From the cell containing the given text, extract its center point as (X, Y) coordinate. 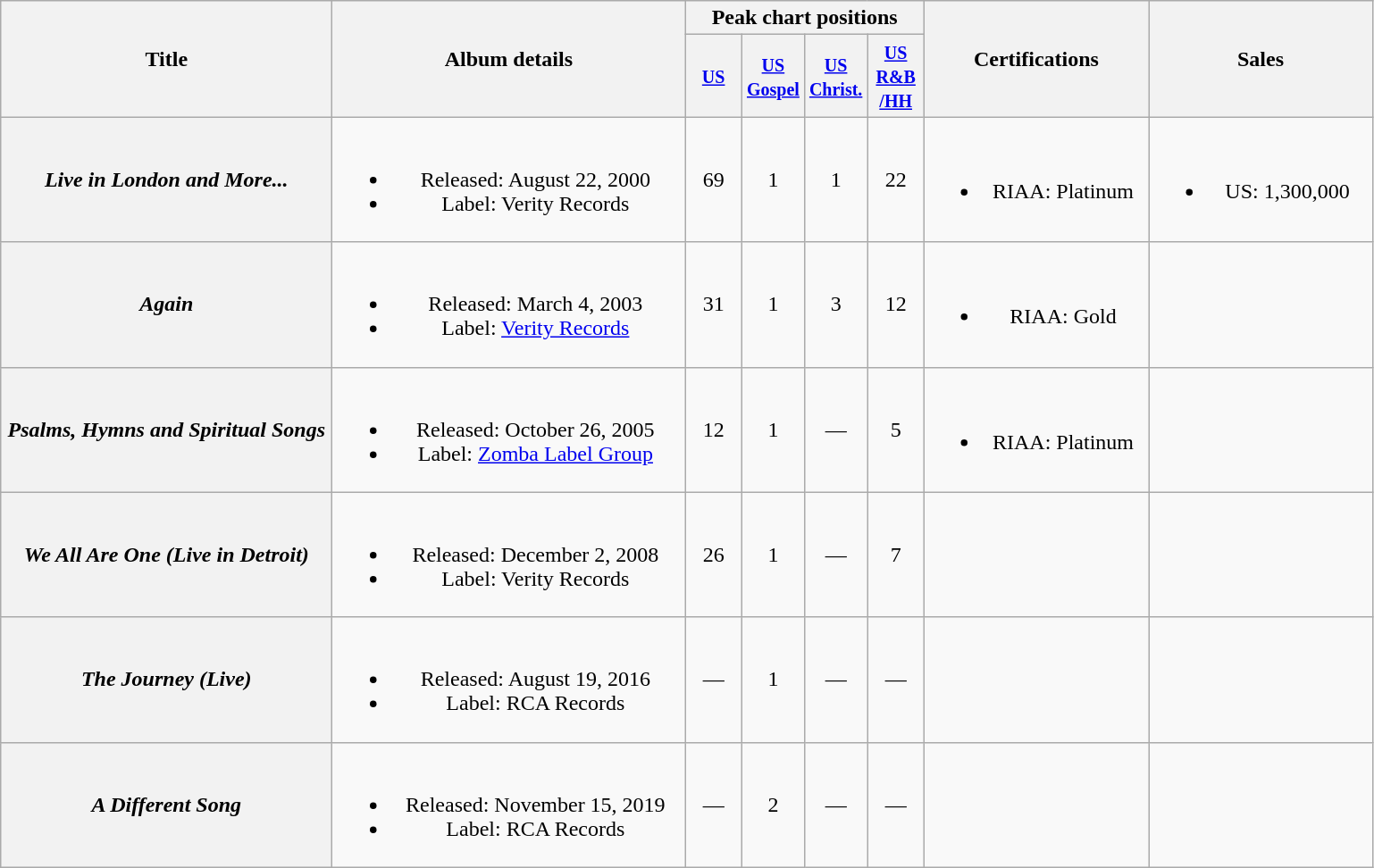
Certifications (1036, 59)
26 (714, 555)
US Christ. (835, 76)
Live in London and More... (166, 179)
Released: August 22, 2000Label: Verity Records (509, 179)
3 (835, 305)
The Journey (Live) (166, 680)
US (714, 76)
Sales (1261, 59)
We All Are One (Live in Detroit) (166, 555)
Title (166, 59)
A Different Song (166, 805)
Psalms, Hymns and Spiritual Songs (166, 430)
31 (714, 305)
RIAA: Gold (1036, 305)
Again (166, 305)
Peak chart positions (805, 18)
US Gospel (773, 76)
Released: October 26, 2005Label: Zomba Label Group (509, 430)
7 (896, 555)
USR&B/HH (896, 76)
2 (773, 805)
5 (896, 430)
22 (896, 179)
Released: March 4, 2003Label: Verity Records (509, 305)
Released: December 2, 2008Label: Verity Records (509, 555)
Released: August 19, 2016Label: RCA Records (509, 680)
Released: November 15, 2019Label: RCA Records (509, 805)
Album details (509, 59)
US: 1,300,000 (1261, 179)
69 (714, 179)
